Find where the given text appears and provide that cell's center as (x, y) coordinate. 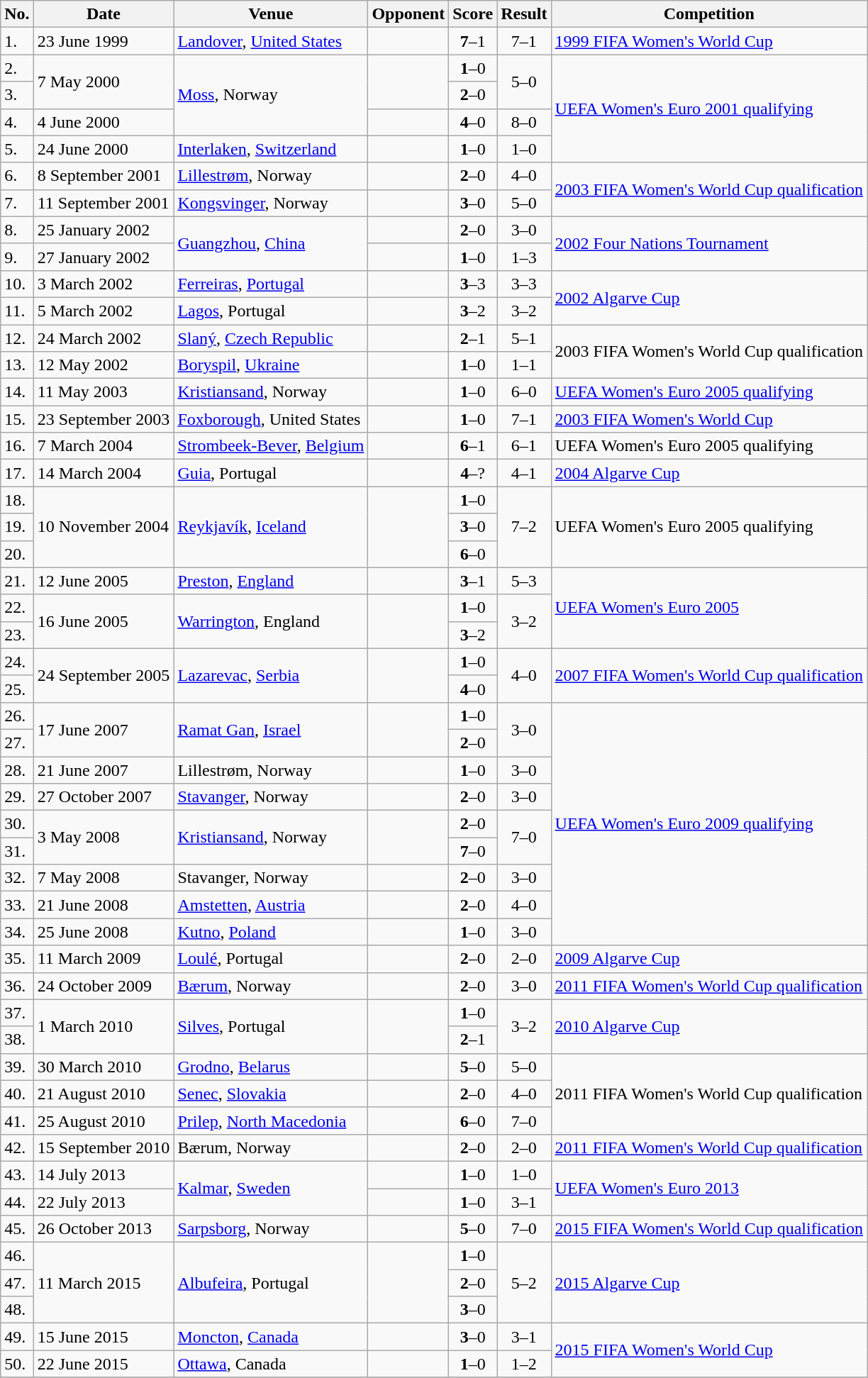
17. (17, 473)
14 July 2013 (104, 1174)
31. (17, 851)
Lagos, Portugal (271, 311)
Warrington, England (271, 621)
20. (17, 554)
47. (17, 1283)
UEFA Women's Euro 2013 (709, 1188)
26 October 2013 (104, 1229)
30. (17, 824)
Preston, England (271, 581)
38. (17, 1040)
15. (17, 419)
Amstetten, Austria (271, 905)
11 March 2015 (104, 1283)
4. (17, 122)
36. (17, 986)
42. (17, 1148)
11 May 2003 (104, 392)
Sarpsborg, Norway (271, 1229)
19. (17, 527)
12. (17, 338)
48. (17, 1310)
Venue (271, 14)
32. (17, 878)
9. (17, 257)
UEFA Women's Euro 2001 qualifying (709, 109)
22 July 2013 (104, 1202)
Ottawa, Canada (271, 1364)
4 June 2000 (104, 122)
10. (17, 284)
22 June 2015 (104, 1364)
25 June 2008 (104, 932)
Loulé, Portugal (271, 959)
7 March 2004 (104, 446)
Guia, Portugal (271, 473)
No. (17, 14)
25 August 2010 (104, 1121)
15 June 2015 (104, 1337)
4–1 (524, 473)
1–3 (524, 257)
27. (17, 743)
35. (17, 959)
2010 Algarve Cup (709, 1026)
11. (17, 311)
46. (17, 1256)
8. (17, 230)
28. (17, 769)
Strombeek-Bever, Belgium (271, 446)
6. (17, 176)
2015 Algarve Cup (709, 1283)
1–1 (524, 365)
24 October 2009 (104, 986)
Boryspil, Ukraine (271, 365)
Foxborough, United States (271, 419)
34. (17, 932)
25. (17, 689)
3 March 2002 (104, 284)
2007 FIFA Women's World Cup qualification (709, 675)
2015 FIFA Women's World Cup qualification (709, 1229)
27 January 2002 (104, 257)
UEFA Women's Euro 2009 qualifying (709, 824)
25 January 2002 (104, 230)
Result (524, 14)
3 May 2008 (104, 838)
Moss, Norway (271, 95)
40. (17, 1094)
Albufeira, Portugal (271, 1283)
14 March 2004 (104, 473)
Senec, Slovakia (271, 1094)
43. (17, 1174)
23. (17, 635)
Grodno, Belarus (271, 1067)
24 September 2005 (104, 675)
45. (17, 1229)
15 September 2010 (104, 1148)
5. (17, 149)
Slaný, Czech Republic (271, 338)
30 March 2010 (104, 1067)
39. (17, 1067)
Prilep, North Macedonia (271, 1121)
24 June 2000 (104, 149)
2. (17, 68)
1–2 (524, 1364)
23 September 2003 (104, 419)
2002 Algarve Cup (709, 297)
5–1 (524, 338)
44. (17, 1202)
Guangzhou, China (271, 243)
22. (17, 608)
14. (17, 392)
7 May 2008 (104, 878)
41. (17, 1121)
7–2 (524, 527)
4–? (473, 473)
37. (17, 1013)
5–3 (524, 581)
Ferreiras, Portugal (271, 284)
2015 FIFA Women's World Cup (709, 1350)
UEFA Women's Euro 2005 (709, 608)
18. (17, 500)
Opponent (408, 14)
Silves, Portugal (271, 1026)
Kutno, Poland (271, 932)
Competition (709, 14)
29. (17, 797)
Score (473, 14)
33. (17, 905)
11 September 2001 (104, 203)
5 March 2002 (104, 311)
2003 FIFA Women's World Cup (709, 419)
1999 FIFA Women's World Cup (709, 41)
21 June 2007 (104, 769)
7. (17, 203)
23 June 1999 (104, 41)
21 June 2008 (104, 905)
27 October 2007 (104, 797)
16 June 2005 (104, 621)
10 November 2004 (104, 527)
11 March 2009 (104, 959)
Date (104, 14)
1 March 2010 (104, 1026)
8 September 2001 (104, 176)
Lazarevac, Serbia (271, 675)
Kongsvinger, Norway (271, 203)
21 August 2010 (104, 1094)
1. (17, 41)
17 June 2007 (104, 729)
Moncton, Canada (271, 1337)
8–0 (524, 122)
5–2 (524, 1283)
Landover, United States (271, 41)
2004 Algarve Cup (709, 473)
2009 Algarve Cup (709, 959)
26. (17, 716)
3. (17, 95)
49. (17, 1337)
13. (17, 365)
Interlaken, Switzerland (271, 149)
Reykjavík, Iceland (271, 527)
24. (17, 662)
Ramat Gan, Israel (271, 729)
24 March 2002 (104, 338)
12 May 2002 (104, 365)
7 May 2000 (104, 82)
12 June 2005 (104, 581)
21. (17, 581)
Kalmar, Sweden (271, 1188)
2002 Four Nations Tournament (709, 243)
50. (17, 1364)
16. (17, 446)
